Return the [X, Y] coordinate for the center point of the cell that contains the specified text.  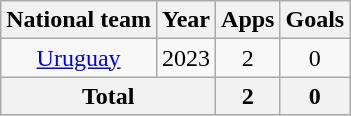
National team [79, 20]
Total [108, 96]
Goals [315, 20]
Uruguay [79, 58]
Year [186, 20]
Apps [248, 20]
2023 [186, 58]
